Provide the [x, y] coordinate of the cell's center where the given text is located.  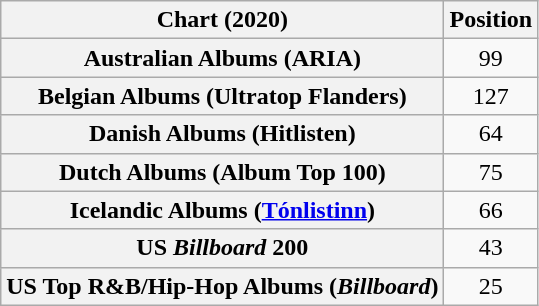
43 [491, 248]
Australian Albums (ARIA) [222, 58]
Belgian Albums (Ultratop Flanders) [222, 96]
Dutch Albums (Album Top 100) [222, 172]
Danish Albums (Hitlisten) [222, 134]
US Top R&B/Hip-Hop Albums (Billboard) [222, 286]
25 [491, 286]
127 [491, 96]
99 [491, 58]
75 [491, 172]
64 [491, 134]
US Billboard 200 [222, 248]
66 [491, 210]
Chart (2020) [222, 20]
Position [491, 20]
Icelandic Albums (Tónlistinn) [222, 210]
